For the text-containing cell, return its midpoint in [X, Y] coordinate format. 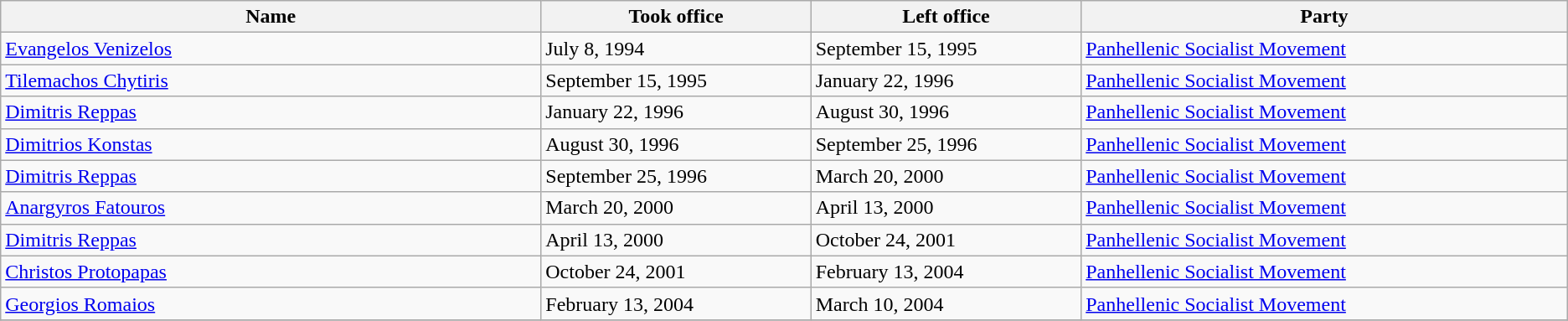
Dimitrios Konstas [271, 144]
July 8, 1994 [676, 49]
Anargyros Fatouros [271, 208]
Name [271, 17]
Tilemachos Chytiris [271, 80]
Took office [676, 17]
Party [1325, 17]
Evangelos Venizelos [271, 49]
Christos Protopapas [271, 272]
March 10, 2004 [946, 303]
Left office [946, 17]
Georgios Romaios [271, 303]
